From the cell containing the given text, extract its center point as [X, Y] coordinate. 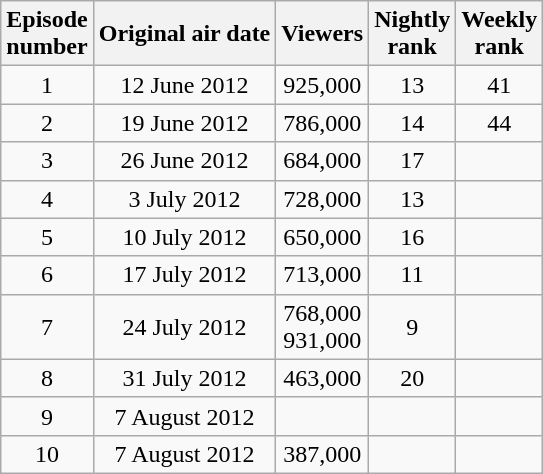
20 [412, 378]
31 July 2012 [184, 378]
3 [47, 161]
1 [47, 85]
Weeklyrank [500, 34]
44 [500, 123]
925,000 [322, 85]
728,000 [322, 199]
684,000 [322, 161]
6 [47, 275]
10 July 2012 [184, 237]
11 [412, 275]
10 [47, 454]
24 July 2012 [184, 326]
Episodenumber [47, 34]
713,000 [322, 275]
19 June 2012 [184, 123]
5 [47, 237]
12 June 2012 [184, 85]
7 [47, 326]
16 [412, 237]
8 [47, 378]
4 [47, 199]
14 [412, 123]
2 [47, 123]
786,000 [322, 123]
17 July 2012 [184, 275]
Viewers [322, 34]
17 [412, 161]
Nightlyrank [412, 34]
3 July 2012 [184, 199]
387,000 [322, 454]
768,000931,000 [322, 326]
463,000 [322, 378]
26 June 2012 [184, 161]
41 [500, 85]
Original air date [184, 34]
650,000 [322, 237]
